Provide the [X, Y] coordinate of the cell's center where the given text is located.  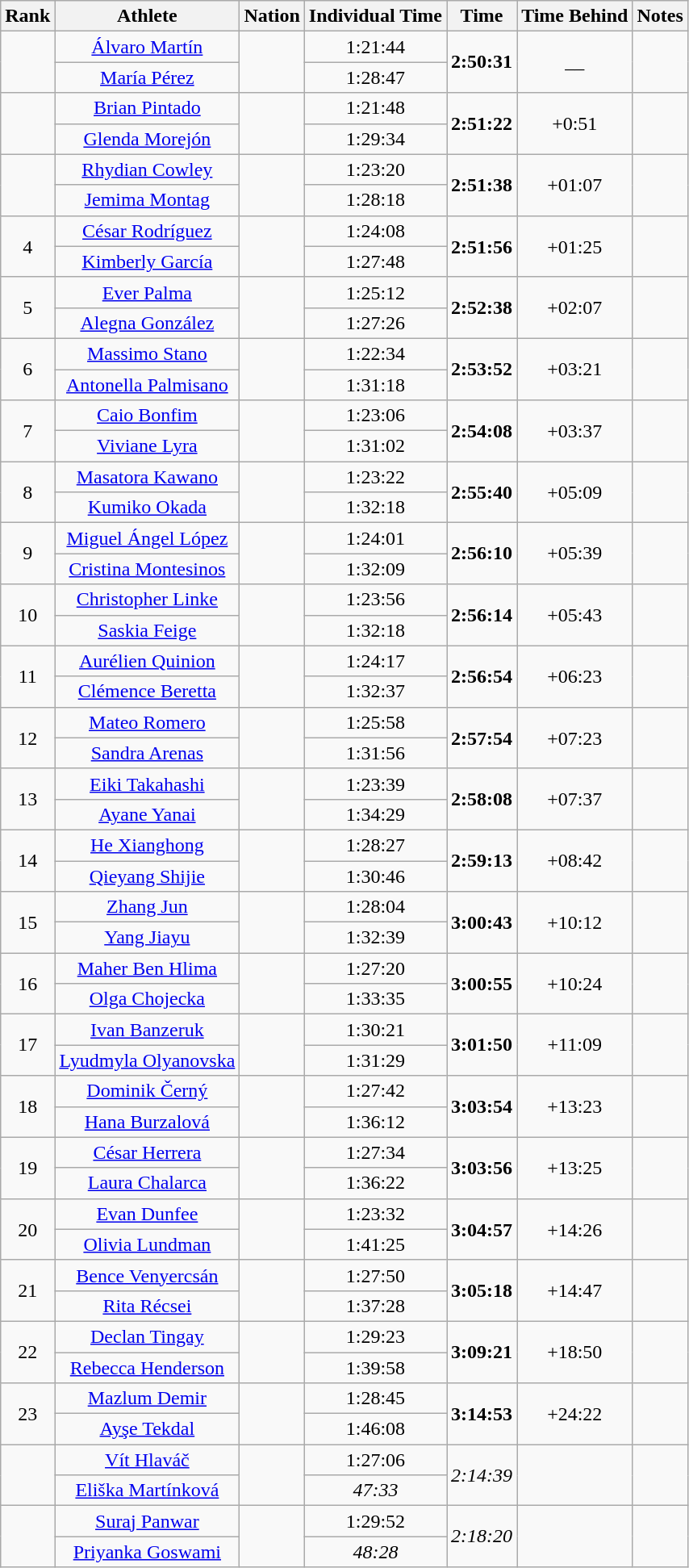
Notes [660, 16]
Masatora Kawano [147, 477]
14 [27, 860]
Massimo Stano [147, 353]
1:29:52 [375, 1521]
1:28:18 [375, 200]
Christopher Linke [147, 600]
Mazlum Demir [147, 1399]
1:41:25 [375, 1244]
Clémence Beretta [147, 692]
Miguel Ángel López [147, 538]
1:36:22 [375, 1183]
1:24:01 [375, 538]
+05:09 [574, 492]
9 [27, 554]
Athlete [147, 16]
1:24:08 [375, 231]
Mateo Romero [147, 722]
48:28 [375, 1552]
Eiki Takahashi [147, 784]
Dominik Černý [147, 1091]
2:58:08 [482, 799]
1:23:32 [375, 1214]
+05:39 [574, 554]
22 [27, 1352]
1:31:02 [375, 446]
+24:22 [574, 1414]
1:23:56 [375, 600]
1:21:44 [375, 47]
1:36:12 [375, 1122]
1:31:56 [375, 753]
1:27:42 [375, 1091]
+13:23 [574, 1106]
3:00:55 [482, 984]
13 [27, 799]
+03:21 [574, 369]
19 [27, 1168]
Individual Time [375, 16]
10 [27, 615]
Rebecca Henderson [147, 1368]
2:56:10 [482, 554]
1:28:04 [375, 907]
1:32:39 [375, 938]
Nation [272, 16]
4 [27, 246]
1:29:34 [375, 139]
17 [27, 1045]
Sandra Arenas [147, 753]
Aurélien Quinion [147, 661]
1:39:58 [375, 1368]
2:56:54 [482, 676]
+01:25 [574, 246]
Saskia Feige [147, 630]
1:28:47 [375, 77]
+13:25 [574, 1168]
18 [27, 1106]
2:59:13 [482, 860]
Eliška Martínková [147, 1491]
+10:12 [574, 922]
11 [27, 676]
Zhang Jun [147, 907]
1:25:12 [375, 292]
1:27:20 [375, 968]
47:33 [375, 1491]
+10:24 [574, 984]
+01:07 [574, 185]
1:32:37 [375, 692]
Time [482, 16]
1:24:17 [375, 661]
1:37:28 [375, 1306]
Priyanka Goswami [147, 1552]
Qieyang Shijie [147, 876]
1:31:29 [375, 1060]
Suraj Panwar [147, 1521]
3:05:18 [482, 1290]
1:23:22 [375, 477]
Vít Hlaváč [147, 1460]
12 [27, 738]
2:56:14 [482, 615]
1:27:34 [375, 1152]
1:28:27 [375, 845]
2:14:39 [482, 1475]
+05:43 [574, 615]
3:01:50 [482, 1045]
6 [27, 369]
2:54:08 [482, 431]
1:25:58 [375, 722]
1:34:29 [375, 814]
1:46:08 [375, 1429]
Ayane Yanai [147, 814]
1:27:48 [375, 261]
2:51:56 [482, 246]
Kimberly García [147, 261]
María Pérez [147, 77]
+07:23 [574, 738]
2:55:40 [482, 492]
21 [27, 1290]
7 [27, 431]
Rank [27, 16]
+08:42 [574, 860]
Yang Jiayu [147, 938]
16 [27, 984]
He Xianghong [147, 845]
1:21:48 [375, 108]
Rita Récsei [147, 1306]
2:51:22 [482, 123]
3:14:53 [482, 1414]
+07:37 [574, 799]
2:57:54 [482, 738]
Alegna González [147, 323]
3:03:54 [482, 1106]
Jemima Montag [147, 200]
3:03:56 [482, 1168]
__ [574, 62]
2:52:38 [482, 307]
1:33:35 [375, 999]
1:27:26 [375, 323]
+02:07 [574, 307]
2:51:38 [482, 185]
3:04:57 [482, 1229]
Kumiko Okada [147, 508]
1:29:23 [375, 1336]
César Herrera [147, 1152]
2:18:20 [482, 1537]
1:23:20 [375, 169]
Hana Burzalová [147, 1122]
23 [27, 1414]
Lyudmyla Olyanovska [147, 1060]
Antonella Palmisano [147, 385]
Glenda Morejón [147, 139]
Declan Tingay [147, 1336]
Cristina Montesinos [147, 569]
2:53:52 [482, 369]
15 [27, 922]
+14:26 [574, 1229]
+0:51 [574, 123]
Álvaro Martín [147, 47]
1:27:06 [375, 1460]
1:32:09 [375, 569]
Brian Pintado [147, 108]
+03:37 [574, 431]
5 [27, 307]
3:00:43 [482, 922]
Olivia Lundman [147, 1244]
Ever Palma [147, 292]
1:30:46 [375, 876]
Ivan Banzeruk [147, 1030]
Maher Ben Hlima [147, 968]
20 [27, 1229]
2:50:31 [482, 62]
Viviane Lyra [147, 446]
Laura Chalarca [147, 1183]
+18:50 [574, 1352]
1:23:39 [375, 784]
1:27:50 [375, 1275]
1:31:18 [375, 385]
8 [27, 492]
Caio Bonfim [147, 416]
1:23:06 [375, 416]
+14:47 [574, 1290]
César Rodríguez [147, 231]
Time Behind [574, 16]
1:30:21 [375, 1030]
+06:23 [574, 676]
Ayşe Tekdal [147, 1429]
Bence Venyercsán [147, 1275]
+11:09 [574, 1045]
3:09:21 [482, 1352]
1:28:45 [375, 1399]
Olga Chojecka [147, 999]
1:22:34 [375, 353]
Rhydian Cowley [147, 169]
Evan Dunfee [147, 1214]
